From the cell containing the given text, extract its center point as [x, y] coordinate. 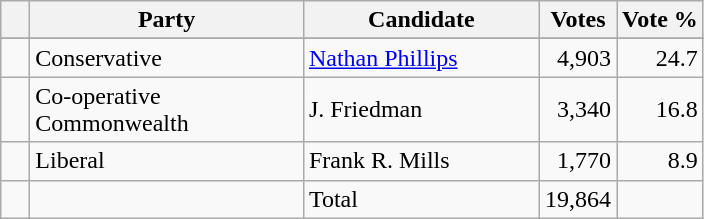
Frank R. Mills [421, 161]
4,903 [578, 58]
16.8 [660, 110]
24.7 [660, 58]
Co-operative Commonwealth [167, 110]
Conservative [167, 58]
Candidate [421, 20]
Nathan Phillips [421, 58]
8.9 [660, 161]
J. Friedman [421, 110]
Party [167, 20]
3,340 [578, 110]
19,864 [578, 199]
Votes [578, 20]
Total [421, 199]
Liberal [167, 161]
Vote % [660, 20]
1,770 [578, 161]
